For the text-containing cell, return its midpoint in [X, Y] coordinate format. 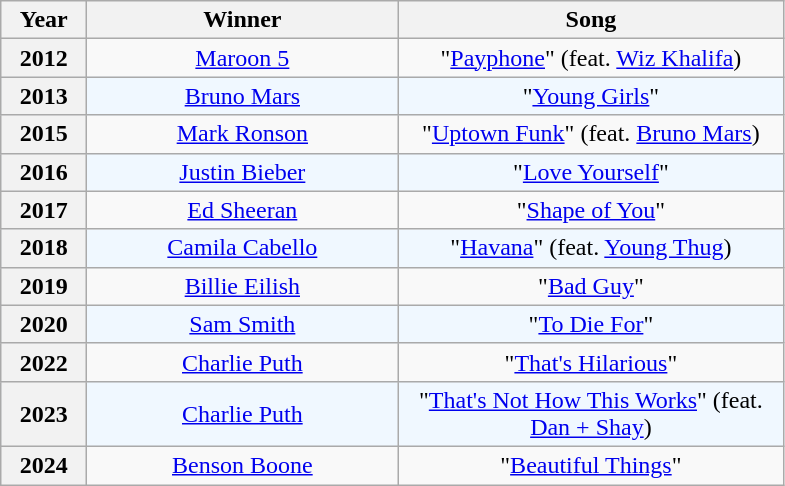
"Havana" (feat. Young Thug) [591, 248]
2016 [44, 172]
Billie Eilish [242, 286]
2013 [44, 96]
2020 [44, 324]
Year [44, 20]
2012 [44, 58]
"Payphone" (feat. Wiz Khalifa) [591, 58]
2024 [44, 465]
"That's Not How This Works" (feat. Dan + Shay) [591, 414]
Song [591, 20]
2019 [44, 286]
"To Die For" [591, 324]
2017 [44, 210]
2022 [44, 362]
Ed Sheeran [242, 210]
Sam Smith [242, 324]
Benson Boone [242, 465]
Bruno Mars [242, 96]
Mark Ronson [242, 134]
2015 [44, 134]
"Uptown Funk" (feat. Bruno Mars) [591, 134]
2018 [44, 248]
"Young Girls" [591, 96]
"That's Hilarious" [591, 362]
"Shape of You" [591, 210]
"Bad Guy" [591, 286]
Winner [242, 20]
Maroon 5 [242, 58]
Camila Cabello [242, 248]
Justin Bieber [242, 172]
"Love Yourself" [591, 172]
2023 [44, 414]
"Beautiful Things" [591, 465]
